Output the [x, y] coordinate of the center of the cell containing the given text.  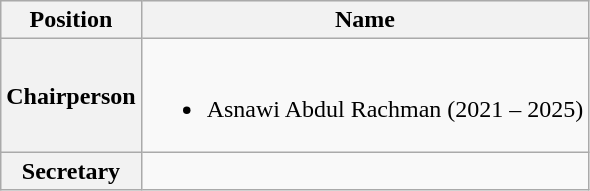
Position [71, 20]
Secretary [71, 171]
Chairperson [71, 96]
Name [365, 20]
Asnawi Abdul Rachman (2021 – 2025) [365, 96]
